Identify which cell holds the provided text, then report its (X, Y) central coordinate. 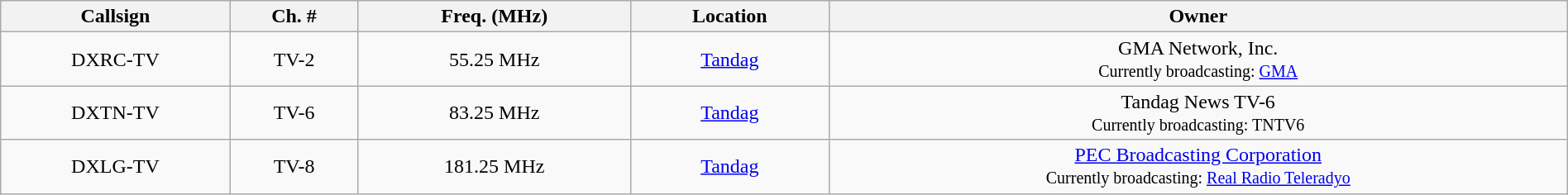
DXTN-TV (116, 112)
Callsign (116, 17)
Owner (1198, 17)
Location (730, 17)
181.25 MHz (495, 167)
Tandag News TV-6Currently broadcasting: TNTV6 (1198, 112)
55.25 MHz (495, 59)
Ch. # (294, 17)
TV-6 (294, 112)
83.25 MHz (495, 112)
DXRC-TV (116, 59)
DXLG-TV (116, 167)
GMA Network, Inc.Currently broadcasting: GMA (1198, 59)
TV-8 (294, 167)
PEC Broadcasting CorporationCurrently broadcasting: Real Radio Teleradyo (1198, 167)
Freq. (MHz) (495, 17)
TV-2 (294, 59)
